From the cell containing the given text, extract its center point as (X, Y) coordinate. 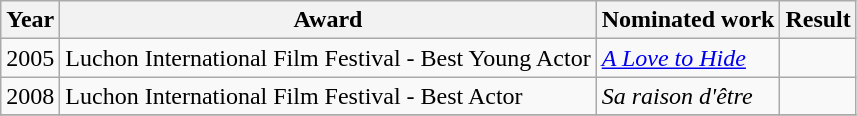
2008 (30, 96)
2005 (30, 58)
Luchon International Film Festival - Best Young Actor (328, 58)
Year (30, 20)
Sa raison d'être (688, 96)
Award (328, 20)
Result (818, 20)
Nominated work (688, 20)
Luchon International Film Festival - Best Actor (328, 96)
A Love to Hide (688, 58)
